Find where the given text appears and provide that cell's center as (x, y) coordinate. 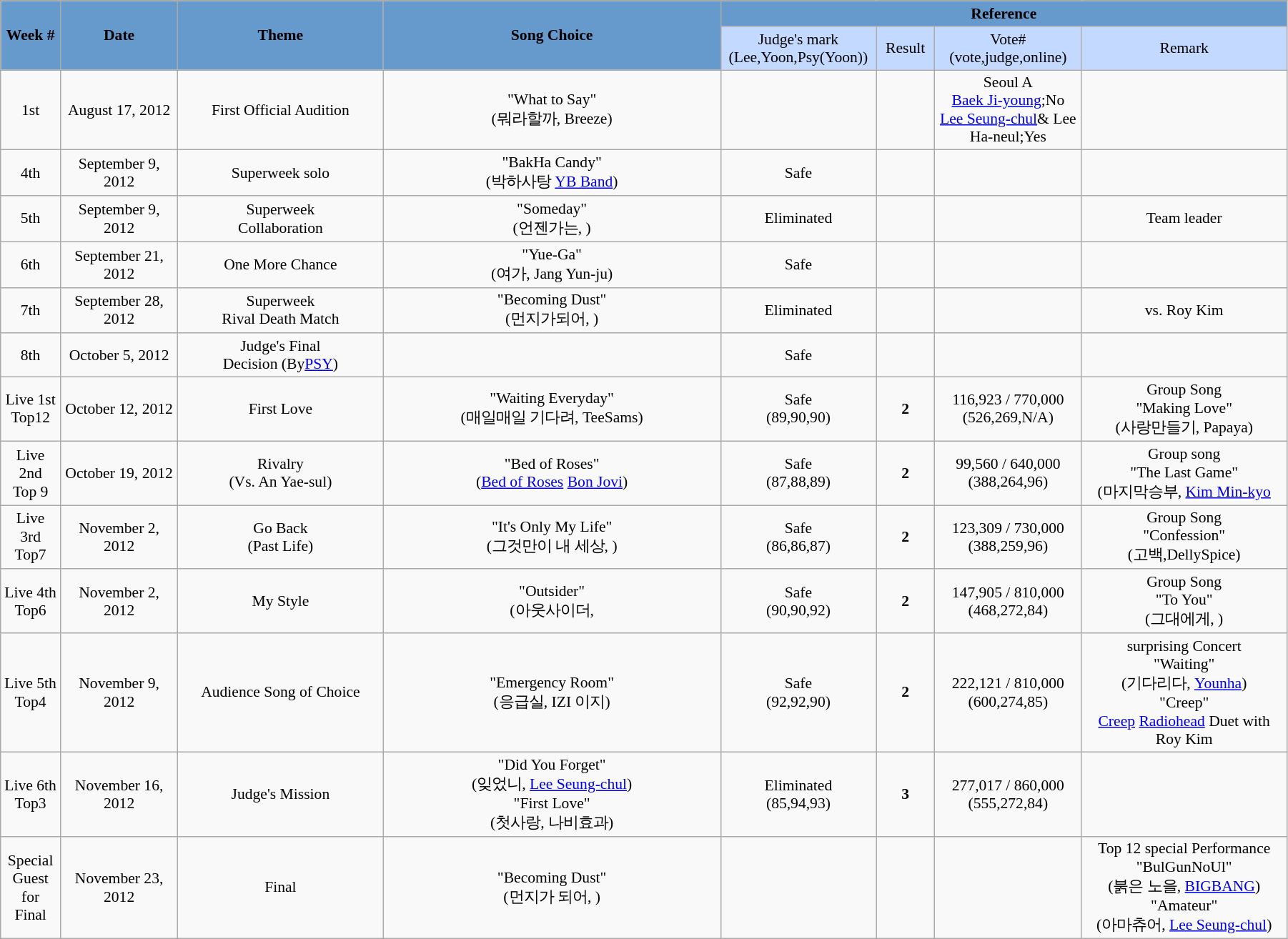
November 23, 2012 (119, 888)
SuperweekCollaboration (280, 219)
Song Choice (552, 36)
"Outsider"(아웃사이더, (552, 602)
Judge's FinalDecision (ByPSY) (280, 356)
222,121 / 810,000(600,274,85) (1008, 692)
"Bed of Roses"(Bed of Roses Bon Jovi) (552, 473)
"Emergency Room"(응급실, IZI 이지) (552, 692)
Superweek solo (280, 173)
"BakHa Candy"(박하사탕 YB Band) (552, 173)
Live 2ndTop 9 (31, 473)
vs. Roy Kim (1184, 310)
Eliminated(85,94,93) (798, 794)
Safe(87,88,89) (798, 473)
Live 3rdTop7 (31, 537)
Group Song"To You"(그대에게, ) (1184, 602)
First Official Audition (280, 110)
Vote#(vote,judge,online) (1008, 49)
Date (119, 36)
4th (31, 173)
"It's Only My Life"(그것만이 내 세상, ) (552, 537)
Safe(86,86,87) (798, 537)
123,309 / 730,000(388,259,96) (1008, 537)
6th (31, 264)
Safe(90,90,92) (798, 602)
"What to Say"(뭐라할까, Breeze) (552, 110)
surprising Concert"Waiting"(기다리다, Younha)"Creep"Creep Radiohead Duet with Roy Kim (1184, 692)
277,017 / 860,000(555,272,84) (1008, 794)
"Becoming Dust"(먼지가 되어, ) (552, 888)
Group song"The Last Game"(마지막승부, Kim Min-kyo (1184, 473)
August 17, 2012 (119, 110)
Judge's Mission (280, 794)
7th (31, 310)
Safe(89,90,90) (798, 409)
5th (31, 219)
Seoul ABaek Ji-young;NoLee Seung-chul& Lee Ha-neul;Yes (1008, 110)
"Yue-Ga"(여가, Jang Yun-ju) (552, 264)
Live 4thTop6 (31, 602)
November 9, 2012 (119, 692)
Live 1st Top12 (31, 409)
Go Back(Past Life) (280, 537)
First Love (280, 409)
"Did You Forget"(잊었니, Lee Seung-chul)"First Love"(첫사랑, 나비효과) (552, 794)
Group Song"Confession"(고백,DellySpice) (1184, 537)
116,923 / 770,000(526,269,N/A) (1008, 409)
Safe(92,92,90) (798, 692)
8th (31, 356)
1st (31, 110)
My Style (280, 602)
"Becoming Dust"(먼지가되어, ) (552, 310)
Live 5thTop4 (31, 692)
Team leader (1184, 219)
Theme (280, 36)
"Someday"(언젠가는, ) (552, 219)
SpecialGuest for Final (31, 888)
October 12, 2012 (119, 409)
Live 6thTop3 (31, 794)
"Waiting Everyday"(매일매일 기다려, TeeSams) (552, 409)
SuperweekRival Death Match (280, 310)
Rivalry(Vs. An Yae-sul) (280, 473)
Result (906, 49)
Audience Song of Choice (280, 692)
September 28, 2012 (119, 310)
October 5, 2012 (119, 356)
September 21, 2012 (119, 264)
November 16, 2012 (119, 794)
Top 12 special Performance"BulGunNoUl"(붉은 노을, BIGBANG) "Amateur"(아마츄어, Lee Seung-chul) (1184, 888)
3 (906, 794)
Week # (31, 36)
Remark (1184, 49)
147,905 / 810,000(468,272,84) (1008, 602)
October 19, 2012 (119, 473)
Reference (1004, 14)
One More Chance (280, 264)
Final (280, 888)
Group Song"Making Love"(사랑만들기, Papaya) (1184, 409)
99,560 / 640,000(388,264,96) (1008, 473)
Judge's mark(Lee,Yoon,Psy(Yoon)) (798, 49)
